Extract the (x, y) coordinate from the center of the cell holding the provided text.  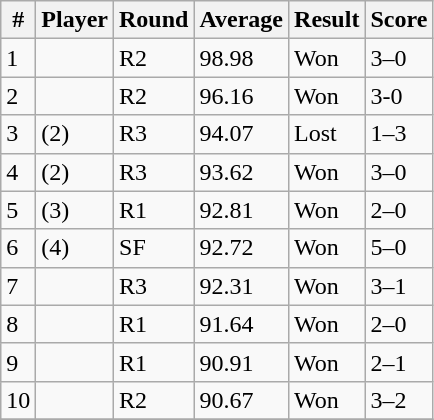
92.72 (242, 248)
8 (18, 324)
(4) (75, 248)
94.07 (242, 134)
5–0 (399, 248)
3 (18, 134)
2–1 (399, 362)
Player (75, 20)
(3) (75, 210)
Round (154, 20)
93.62 (242, 172)
Score (399, 20)
90.67 (242, 400)
6 (18, 248)
Result (327, 20)
Average (242, 20)
# (18, 20)
90.91 (242, 362)
7 (18, 286)
5 (18, 210)
SF (154, 248)
Lost (327, 134)
2 (18, 96)
3-0 (399, 96)
4 (18, 172)
91.64 (242, 324)
96.16 (242, 96)
98.98 (242, 58)
3–1 (399, 286)
9 (18, 362)
10 (18, 400)
1 (18, 58)
3–2 (399, 400)
92.31 (242, 286)
1–3 (399, 134)
92.81 (242, 210)
